Extract the [x, y] coordinate from the center of the cell holding the provided text.  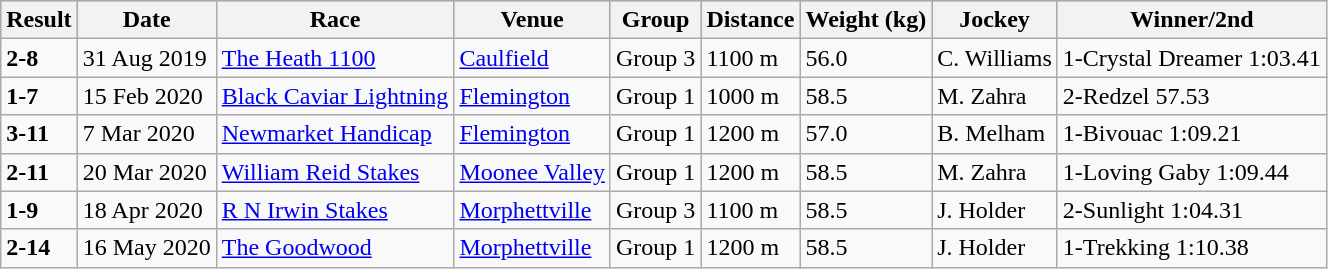
1000 m [750, 96]
2-11 [39, 172]
1-Loving Gaby 1:09.44 [1192, 172]
Caulfield [532, 58]
7 Mar 2020 [146, 134]
B. Melham [995, 134]
Race [335, 20]
Moonee Valley [532, 172]
2-Sunlight 1:04.31 [1192, 210]
William Reid Stakes [335, 172]
57.0 [866, 134]
3-11 [39, 134]
16 May 2020 [146, 248]
The Heath 1100 [335, 58]
1-9 [39, 210]
18 Apr 2020 [146, 210]
Group [655, 20]
2-Redzel 57.53 [1192, 96]
15 Feb 2020 [146, 96]
Venue [532, 20]
Black Caviar Lightning [335, 96]
1-7 [39, 96]
1-Trekking 1:10.38 [1192, 248]
1-Crystal Dreamer 1:03.41 [1192, 58]
Newmarket Handicap [335, 134]
R N Irwin Stakes [335, 210]
Weight (kg) [866, 20]
2-14 [39, 248]
56.0 [866, 58]
Distance [750, 20]
Jockey [995, 20]
1-Bivouac 1:09.21 [1192, 134]
Date [146, 20]
31 Aug 2019 [146, 58]
20 Mar 2020 [146, 172]
C. Williams [995, 58]
Winner/2nd [1192, 20]
The Goodwood [335, 248]
Result [39, 20]
2-8 [39, 58]
